Pinpoint the cell where the given text exists, returning its (X, Y) midpoint coordinate. 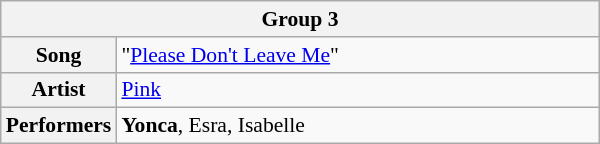
Performers (59, 126)
Artist (59, 90)
Pink (358, 90)
"Please Don't Leave Me" (358, 55)
Group 3 (300, 19)
Yonca, Esra, Isabelle (358, 126)
Song (59, 55)
